Scan for the cell matching the given text and deliver its (x, y) coordinate at center. 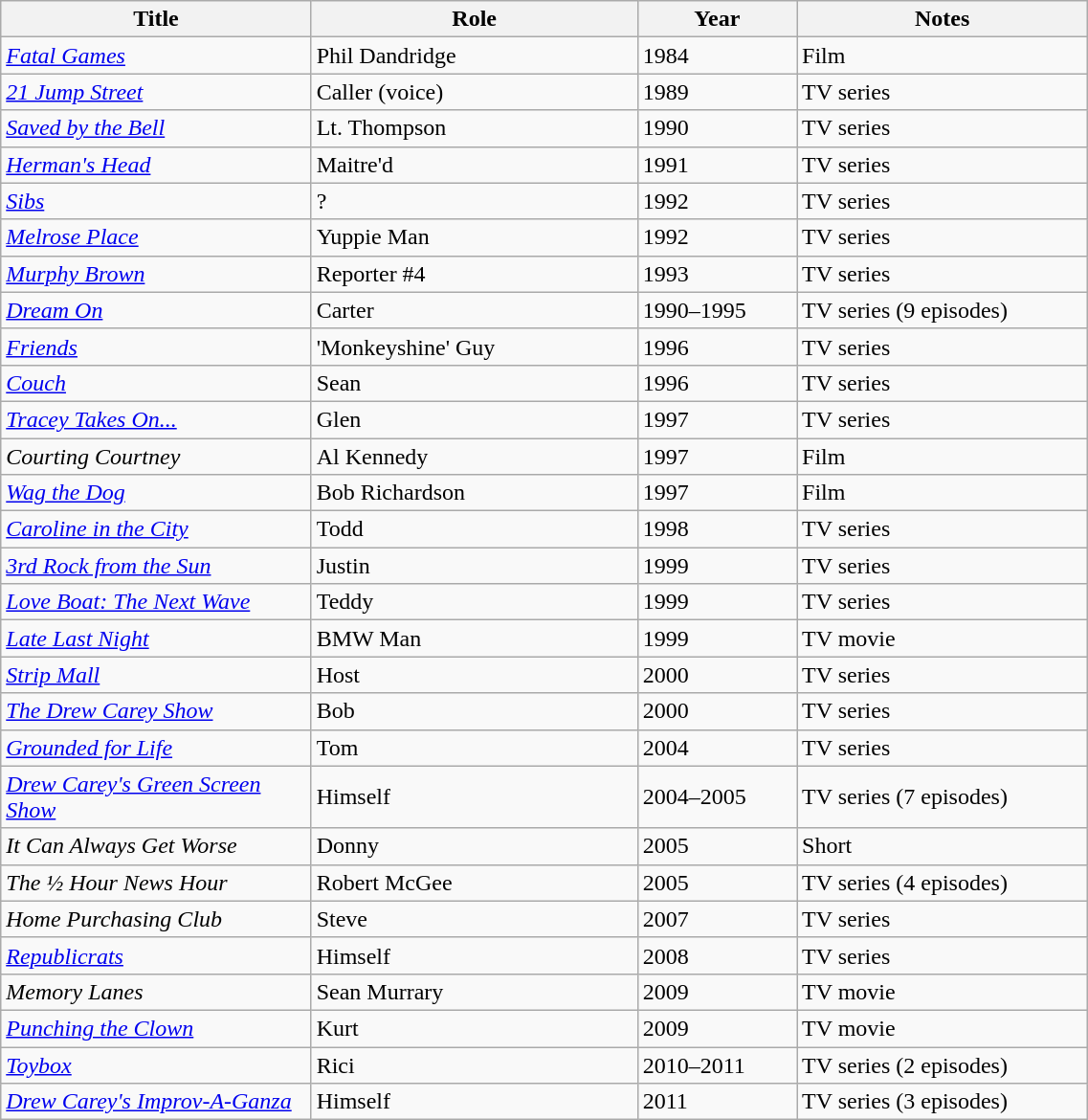
2010–2011 (717, 1065)
3rd Rock from the Sun (156, 566)
Sean Murrary (475, 992)
1990 (717, 128)
Al Kennedy (475, 457)
Drew Carey's Improv-A-Ganza (156, 1102)
'Monkeyshine' Guy (475, 347)
Notes (943, 19)
Memory Lanes (156, 992)
Love Boat: The Next Wave (156, 602)
Wag the Dog (156, 493)
1998 (717, 529)
Sibs (156, 201)
Title (156, 19)
Todd (475, 529)
Caroline in the City (156, 529)
Robert McGee (475, 883)
Carter (475, 310)
2004 (717, 748)
TV series (3 episodes) (943, 1102)
Teddy (475, 602)
TV series (9 episodes) (943, 310)
21 Jump Street (156, 92)
Punching the Clown (156, 1028)
Republicrats (156, 955)
Friends (156, 347)
1991 (717, 165)
2007 (717, 919)
Fatal Games (156, 56)
It Can Always Get Worse (156, 846)
Toybox (156, 1065)
Rici (475, 1065)
TV series (4 episodes) (943, 883)
2004–2005 (717, 796)
Host (475, 675)
? (475, 201)
Melrose Place (156, 237)
Year (717, 19)
Late Last Night (156, 638)
Kurt (475, 1028)
Saved by the Bell (156, 128)
1984 (717, 56)
Yuppie Man (475, 237)
Bob (475, 711)
Donny (475, 846)
Murphy Brown (156, 274)
Glen (475, 419)
Reporter #4 (475, 274)
TV series (7 episodes) (943, 796)
Tracey Takes On... (156, 419)
Tom (475, 748)
Role (475, 19)
Justin (475, 566)
Drew Carey's Green Screen Show (156, 796)
Caller (voice) (475, 92)
2008 (717, 955)
The ½ Hour News Hour (156, 883)
1990–1995 (717, 310)
BMW Man (475, 638)
Short (943, 846)
Herman's Head (156, 165)
Dream On (156, 310)
Courting Courtney (156, 457)
1993 (717, 274)
Home Purchasing Club (156, 919)
The Drew Carey Show (156, 711)
Sean (475, 383)
Strip Mall (156, 675)
TV series (2 episodes) (943, 1065)
Couch (156, 383)
Bob Richardson (475, 493)
2011 (717, 1102)
Phil Dandridge (475, 56)
Maitre'd (475, 165)
Grounded for Life (156, 748)
Steve (475, 919)
1989 (717, 92)
Lt. Thompson (475, 128)
